Capture the cell that displays the provided text and extract its [x, y] central coordinate. 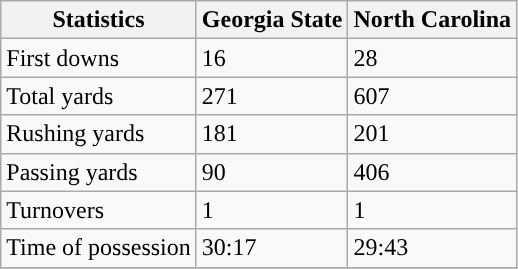
Time of possession [99, 248]
Passing yards [99, 172]
16 [272, 58]
271 [272, 96]
29:43 [432, 248]
Georgia State [272, 20]
First downs [99, 58]
Total yards [99, 96]
Statistics [99, 20]
Rushing yards [99, 134]
201 [432, 134]
181 [272, 134]
North Carolina [432, 20]
30:17 [272, 248]
607 [432, 96]
28 [432, 58]
90 [272, 172]
406 [432, 172]
Turnovers [99, 210]
